Determine the (x, y) coordinate at the center of the cell enclosing the given text.  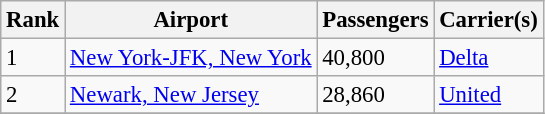
New York-JFK, New York (191, 58)
Airport (191, 20)
Carrier(s) (488, 20)
Passengers (376, 20)
28,860 (376, 95)
Rank (33, 20)
Delta (488, 58)
40,800 (376, 58)
United (488, 95)
Newark, New Jersey (191, 95)
2 (33, 95)
1 (33, 58)
